Pinpoint the cell where the given text exists, returning its [X, Y] midpoint coordinate. 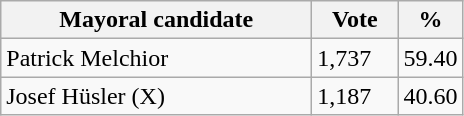
59.40 [430, 58]
40.60 [430, 96]
Vote [355, 20]
1,737 [355, 58]
1,187 [355, 96]
Josef Hüsler (X) [156, 96]
Mayoral candidate [156, 20]
Patrick Melchior [156, 58]
% [430, 20]
